Provide the (x, y) coordinate of the cell's center where the given text is located.  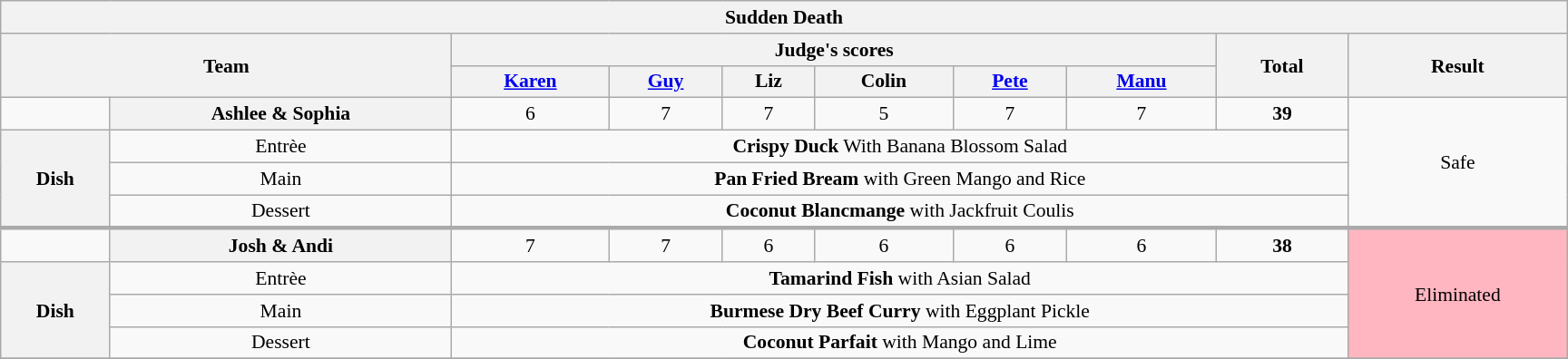
Liz (768, 82)
Burmese Dry Beef Curry with Eggplant Pickle (900, 311)
Eliminated (1457, 294)
Result (1457, 65)
Karen (530, 82)
Colin (884, 82)
Josh & Andi (281, 245)
Tamarind Fish with Asian Salad (900, 278)
Coconut Parfait with Mango and Lime (900, 343)
Total (1281, 65)
Crispy Duck With Banana Blossom Salad (900, 147)
Judge's scores (834, 50)
Team (227, 65)
5 (884, 114)
38 (1281, 245)
Ashlee & Sophia (281, 114)
Manu (1142, 82)
Guy (666, 82)
Pan Fried Bream with Green Mango and Rice (900, 179)
Sudden Death (784, 17)
Coconut Blancmange with Jackfruit Coulis (900, 212)
Safe (1457, 163)
Pete (1009, 82)
39 (1281, 114)
